Extract the (X, Y) coordinate from the center of the cell holding the provided text.  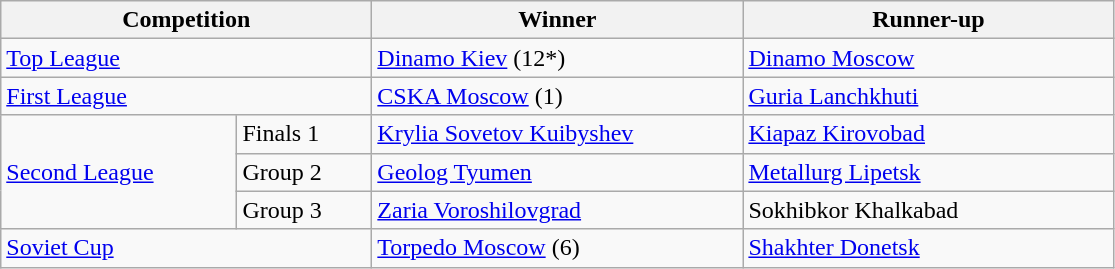
Zaria Voroshilovgrad (558, 210)
Top League (186, 58)
Sokhibkor Khalkabad (928, 210)
First League (186, 96)
Competition (186, 20)
Shakhter Donetsk (928, 248)
Geolog Tyumen (558, 172)
Dinamo Moscow (928, 58)
Dinamo Kiev (12*) (558, 58)
CSKA Moscow (1) (558, 96)
Krylia Sovetov Kuibyshev (558, 134)
Kiapaz Kirovobad (928, 134)
Runner-up (928, 20)
Finals 1 (304, 134)
Metallurg Lipetsk (928, 172)
Winner (558, 20)
Group 2 (304, 172)
Second League (119, 172)
Guria Lanchkhuti (928, 96)
Soviet Cup (186, 248)
Torpedo Moscow (6) (558, 248)
Group 3 (304, 210)
